Output the (X, Y) coordinate of the center of the cell containing the given text.  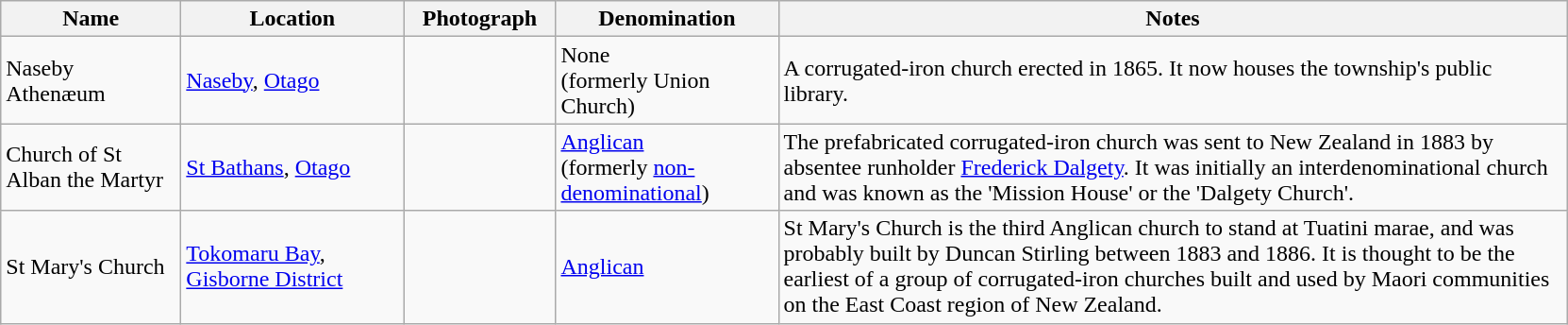
Naseby, Otago (292, 80)
St Mary's Church (91, 266)
Denomination (667, 19)
Photograph (479, 19)
Location (292, 19)
A corrugated-iron church erected in 1865. It now houses the township's public library. (1173, 80)
Church of St Alban the Martyr (91, 167)
Anglican (667, 266)
St Bathans, Otago (292, 167)
Naseby Athenæum (91, 80)
None(formerly Union Church) (667, 80)
Name (91, 19)
Tokomaru Bay, Gisborne District (292, 266)
Anglican(formerly non-denominational) (667, 167)
Notes (1173, 19)
